Search for the cell housing the specified text and yield its (X, Y) center coordinate. 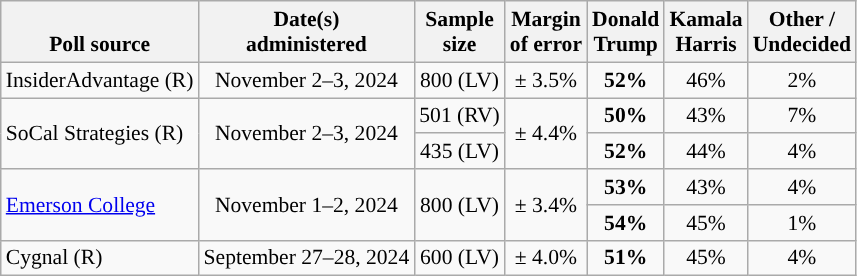
KamalaHarris (706, 32)
1% (802, 223)
54% (626, 223)
Poll source (100, 32)
600 (LV) (460, 258)
44% (706, 152)
Cygnal (R) (100, 258)
± 4.0% (546, 258)
2% (802, 80)
September 27–28, 2024 (306, 258)
435 (LV) (460, 152)
Other /Undecided (802, 32)
Samplesize (460, 32)
7% (802, 116)
November 1–2, 2024 (306, 204)
DonaldTrump (626, 32)
Date(s)administered (306, 32)
InsiderAdvantage (R) (100, 80)
Marginof error (546, 32)
53% (626, 187)
51% (626, 258)
Emerson College (100, 204)
50% (626, 116)
501 (RV) (460, 116)
± 3.5% (546, 80)
46% (706, 80)
± 3.4% (546, 204)
SoCal Strategies (R) (100, 134)
± 4.4% (546, 134)
